Capture the cell that displays the provided text and extract its [X, Y] central coordinate. 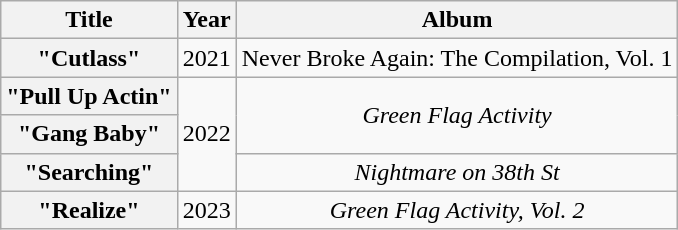
"Searching" [89, 172]
"Gang Baby" [89, 134]
"Pull Up Actin" [89, 96]
"Cutlass" [89, 58]
2021 [206, 58]
Album [457, 20]
2023 [206, 210]
Year [206, 20]
Green Flag Activity, Vol. 2 [457, 210]
"Realize" [89, 210]
Never Broke Again: The Compilation, Vol. 1 [457, 58]
2022 [206, 134]
Title [89, 20]
Nightmare on 38th St [457, 172]
Green Flag Activity [457, 115]
